Identify which cell holds the provided text, then report its [X, Y] central coordinate. 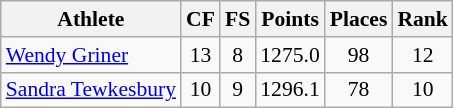
1296.1 [290, 90]
Sandra Tewkesbury [91, 90]
Rank [422, 19]
98 [359, 55]
12 [422, 55]
1275.0 [290, 55]
Points [290, 19]
8 [238, 55]
78 [359, 90]
Athlete [91, 19]
Wendy Griner [91, 55]
9 [238, 90]
CF [200, 19]
13 [200, 55]
FS [238, 19]
Places [359, 19]
